Pinpoint the cell where the given text exists, returning its [x, y] midpoint coordinate. 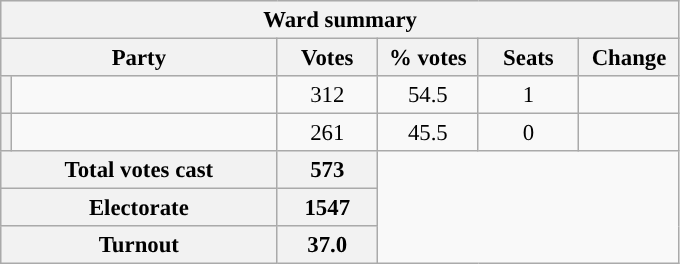
Total votes cast [139, 170]
Party [139, 58]
1 [528, 95]
261 [328, 133]
Seats [528, 58]
45.5 [428, 133]
1547 [328, 208]
37.0 [328, 245]
312 [328, 95]
54.5 [428, 95]
Turnout [139, 245]
% votes [428, 58]
Ward summary [340, 20]
0 [528, 133]
Votes [328, 58]
Electorate [139, 208]
573 [328, 170]
Change [630, 58]
